Identify which cell holds the provided text, then report its (X, Y) central coordinate. 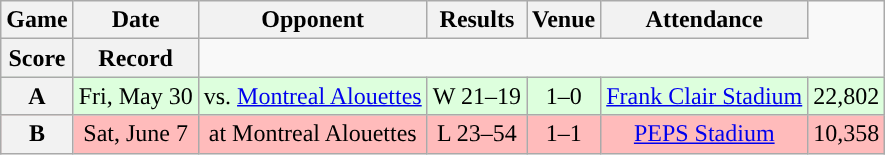
22,802 (846, 96)
Frank Clair Stadium (704, 96)
A (37, 96)
Sat, June 7 (136, 134)
Fri, May 30 (136, 96)
B (37, 134)
PEPS Stadium (704, 134)
Date (136, 20)
W 21–19 (476, 96)
Game (37, 20)
L 23–54 (476, 134)
Score (37, 58)
Results (476, 20)
10,358 (846, 134)
1–1 (564, 134)
at Montreal Alouettes (312, 134)
vs. Montreal Alouettes (312, 96)
Attendance (704, 20)
1–0 (564, 96)
Opponent (312, 20)
Record (136, 58)
Venue (564, 20)
